Pinpoint the cell where the given text exists, returning its (x, y) midpoint coordinate. 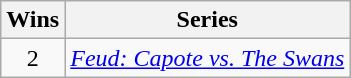
Series (208, 20)
Feud: Capote vs. The Swans (208, 58)
2 (33, 58)
Wins (33, 20)
